Output the (x, y) coordinate of the center of the cell containing the given text.  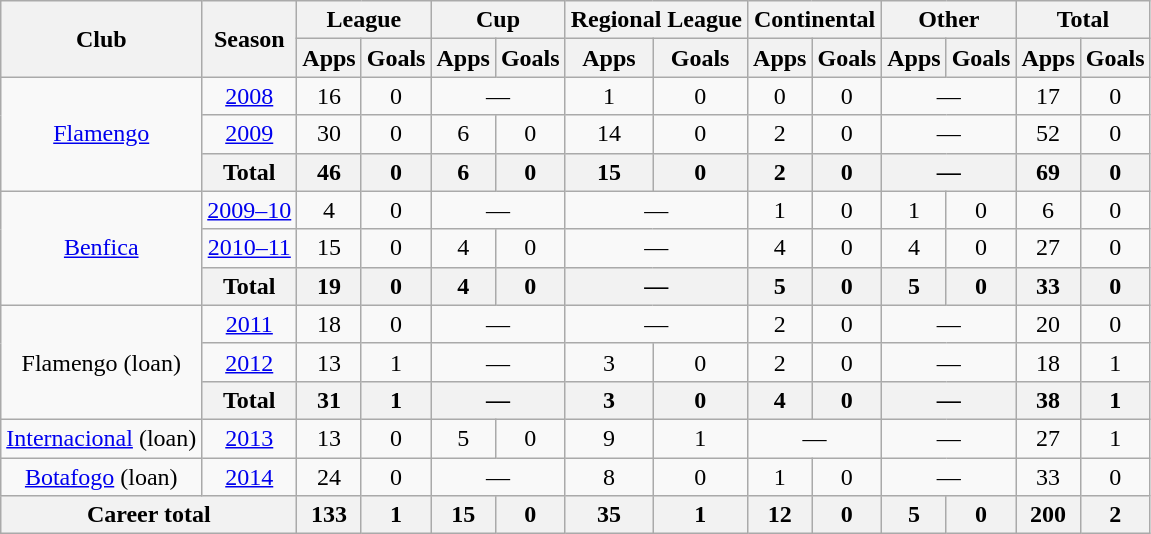
24 (329, 477)
30 (329, 134)
17 (1048, 96)
46 (329, 172)
Internacional (loan) (102, 438)
14 (609, 134)
35 (609, 515)
2010–11 (250, 248)
8 (609, 477)
Regional League (656, 20)
Other (949, 20)
9 (609, 438)
20 (1048, 324)
Flamengo (102, 134)
69 (1048, 172)
Flamengo (loan) (102, 362)
Season (250, 39)
League (364, 20)
2009 (250, 134)
Botafogo (loan) (102, 477)
16 (329, 96)
38 (1048, 400)
2009–10 (250, 210)
Club (102, 39)
2013 (250, 438)
2011 (250, 324)
2012 (250, 362)
Continental (815, 20)
31 (329, 400)
19 (329, 286)
Benfica (102, 248)
2008 (250, 96)
Career total (149, 515)
Cup (498, 20)
2014 (250, 477)
200 (1048, 515)
52 (1048, 134)
12 (780, 515)
133 (329, 515)
